Output the (x, y) coordinate of the center of the cell containing the given text.  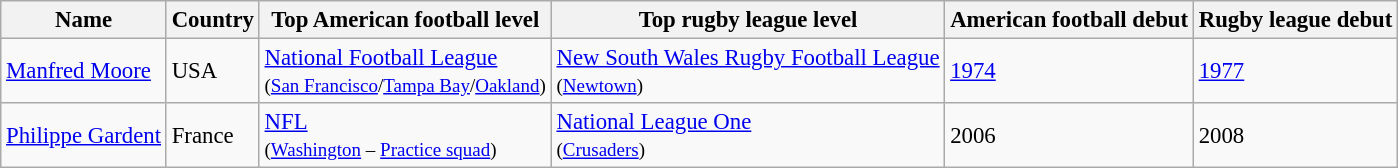
France (212, 136)
National Football League(San Francisco/Tampa Bay/Oakland) (405, 72)
2008 (1295, 136)
New South Wales Rugby Football League(Newtown) (748, 72)
Top rugby league level (748, 20)
1977 (1295, 72)
Country (212, 20)
Philippe Gardent (84, 136)
American football debut (1070, 20)
Top American football level (405, 20)
NFL(Washington – Practice squad) (405, 136)
Name (84, 20)
Manfred Moore (84, 72)
USA (212, 72)
1974 (1070, 72)
National League One(Crusaders) (748, 136)
2006 (1070, 136)
Rugby league debut (1295, 20)
